Detect which cell encompasses the target text, then output its [x, y] center coordinate. 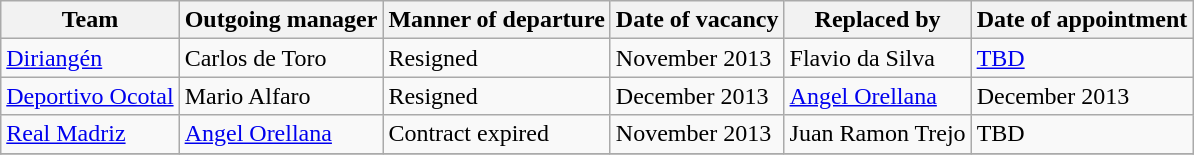
Outgoing manager [281, 20]
Deportivo Ocotal [90, 96]
Date of appointment [1082, 20]
Juan Ramon Trejo [878, 134]
Real Madriz [90, 134]
Manner of departure [496, 20]
Flavio da Silva [878, 58]
Mario Alfaro [281, 96]
Contract expired [496, 134]
Replaced by [878, 20]
Carlos de Toro [281, 58]
Team [90, 20]
Diriangén [90, 58]
Date of vacancy [697, 20]
